Scan for the cell matching the given text and deliver its [X, Y] coordinate at center. 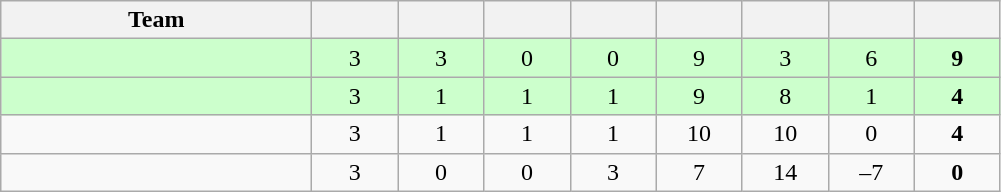
14 [785, 172]
6 [871, 58]
–7 [871, 172]
Team [156, 20]
7 [699, 172]
8 [785, 96]
